From the cell containing the given text, extract its center point as (x, y) coordinate. 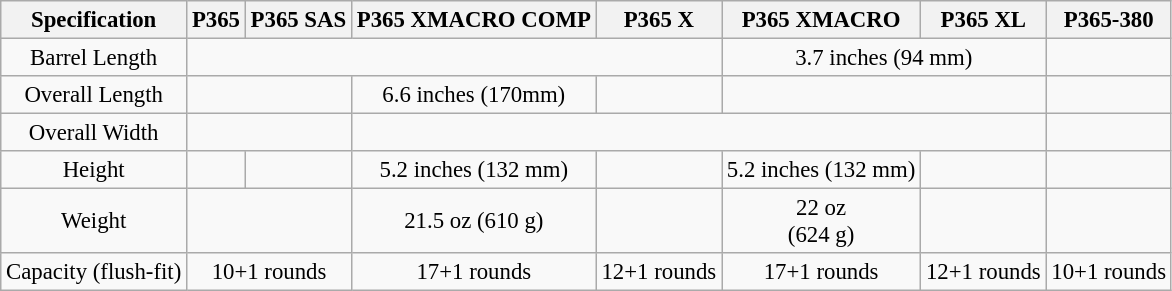
P365 (216, 20)
3.7 inches (94 mm) (884, 58)
Specification (94, 20)
Overall Width (94, 133)
Height (94, 170)
P365 SAS (298, 20)
6.6 inches (170mm) (474, 95)
Weight (94, 222)
P365 XL (984, 20)
21.5 oz (610 g) (474, 222)
P365 XMACRO (822, 20)
Barrel Length (94, 58)
P365 XMACRO COMP (474, 20)
P365-380 (1108, 20)
22 oz(624 g) (822, 222)
P365 X (658, 20)
Overall Length (94, 95)
